Scan for the cell matching the given text and deliver its (X, Y) coordinate at center. 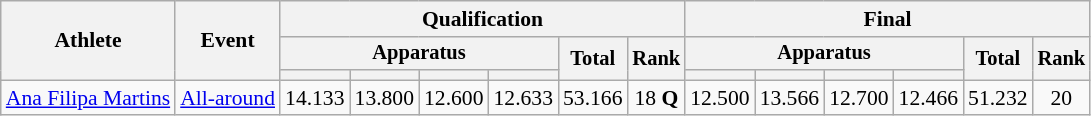
Athlete (88, 40)
Final (888, 19)
13.566 (790, 98)
12.600 (454, 98)
20 (1062, 98)
12.633 (524, 98)
18 Q (656, 98)
All-around (228, 98)
12.500 (720, 98)
13.800 (384, 98)
53.166 (592, 98)
Ana Filipa Martins (88, 98)
12.466 (928, 98)
Qualification (482, 19)
12.700 (858, 98)
51.232 (998, 98)
Event (228, 40)
14.133 (314, 98)
